Locate the cell with the specified text and output its (X, Y) center coordinate. 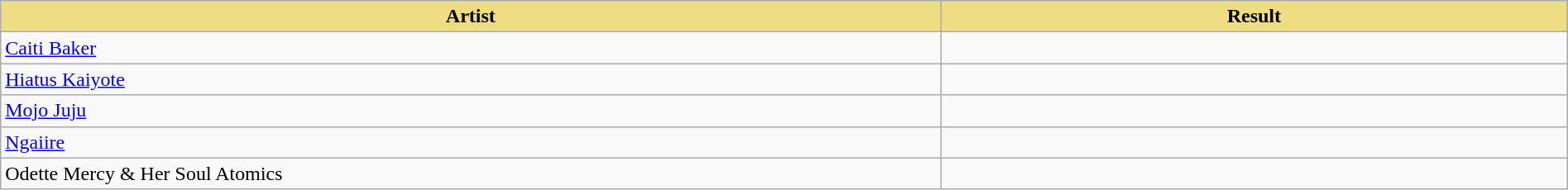
Hiatus Kaiyote (471, 79)
Mojo Juju (471, 111)
Ngaiire (471, 142)
Caiti Baker (471, 48)
Odette Mercy & Her Soul Atomics (471, 173)
Artist (471, 17)
Result (1254, 17)
